Identify which cell holds the provided text, then report its (X, Y) central coordinate. 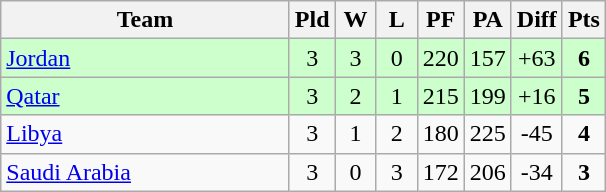
Libya (146, 134)
Diff (536, 20)
225 (488, 134)
PF (440, 20)
220 (440, 58)
172 (440, 172)
5 (584, 96)
Jordan (146, 58)
W (356, 20)
Team (146, 20)
180 (440, 134)
Qatar (146, 96)
206 (488, 172)
Pts (584, 20)
-34 (536, 172)
+63 (536, 58)
Saudi Arabia (146, 172)
Pld (312, 20)
PA (488, 20)
6 (584, 58)
+16 (536, 96)
L (396, 20)
215 (440, 96)
-45 (536, 134)
199 (488, 96)
4 (584, 134)
157 (488, 58)
